Provide the [x, y] coordinate of the cell's center where the given text is located.  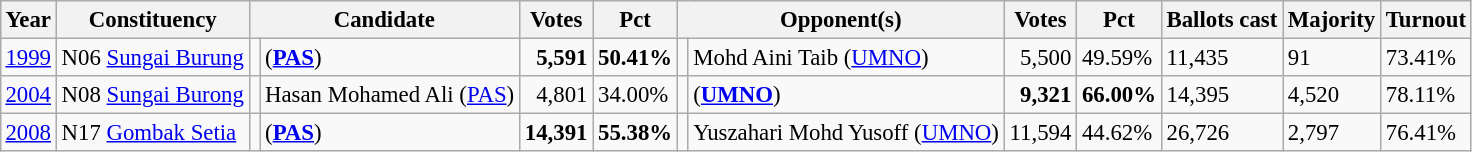
N17 Gombak Setia [152, 133]
N08 Sungai Burong [152, 95]
11,435 [1222, 57]
2,797 [1332, 133]
4,801 [556, 95]
9,321 [1040, 95]
4,520 [1332, 95]
Opponent(s) [840, 20]
14,391 [556, 133]
5,500 [1040, 57]
Constituency [152, 20]
Yuszahari Mohd Yusoff (UMNO) [846, 133]
5,591 [556, 57]
Candidate [384, 20]
N06 Sungai Burung [152, 57]
50.41% [636, 57]
26,726 [1222, 133]
Mohd Aini Taib (UMNO) [846, 57]
(UMNO) [846, 95]
2004 [28, 95]
76.41% [1426, 133]
49.59% [1120, 57]
73.41% [1426, 57]
11,594 [1040, 133]
2008 [28, 133]
Turnout [1426, 20]
Year [28, 20]
91 [1332, 57]
78.11% [1426, 95]
1999 [28, 57]
66.00% [1120, 95]
Hasan Mohamed Ali (PAS) [390, 95]
14,395 [1222, 95]
Majority [1332, 20]
55.38% [636, 133]
Ballots cast [1222, 20]
44.62% [1120, 133]
34.00% [636, 95]
